Identify which cell holds the provided text, then report its [X, Y] central coordinate. 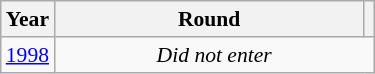
Did not enter [214, 55]
Year [28, 19]
1998 [28, 55]
Round [209, 19]
